Determine the (x, y) coordinate at the center of the cell enclosing the given text.  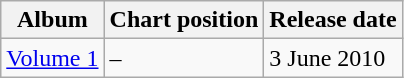
3 June 2010 (333, 58)
Album (52, 20)
Chart position (184, 20)
– (184, 58)
Release date (333, 20)
Volume 1 (52, 58)
